Locate the cell with the specified text and output its (x, y) center coordinate. 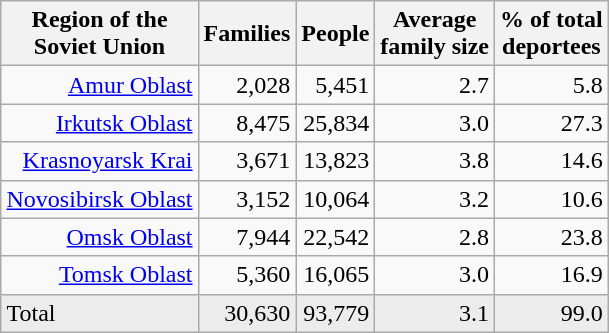
Krasnoyarsk Krai (100, 161)
3,671 (247, 161)
Region of the Soviet Union (100, 34)
22,542 (336, 237)
16.9 (552, 275)
3.8 (435, 161)
8,475 (247, 123)
5,360 (247, 275)
99.0 (552, 313)
10.6 (552, 199)
3.1 (435, 313)
25,834 (336, 123)
3,152 (247, 199)
27.3 (552, 123)
Families (247, 34)
2.8 (435, 237)
% of total deportees (552, 34)
Tomsk Oblast (100, 275)
16,065 (336, 275)
14.6 (552, 161)
23.8 (552, 237)
13,823 (336, 161)
Irkutsk Oblast (100, 123)
2,028 (247, 85)
Average family size (435, 34)
7,944 (247, 237)
2.7 (435, 85)
3.2 (435, 199)
Novosibirsk Oblast (100, 199)
30,630 (247, 313)
Omsk Oblast (100, 237)
93,779 (336, 313)
People (336, 34)
5.8 (552, 85)
Total (100, 313)
Amur Oblast (100, 85)
10,064 (336, 199)
5,451 (336, 85)
